Scan for the cell matching the given text and deliver its (X, Y) coordinate at center. 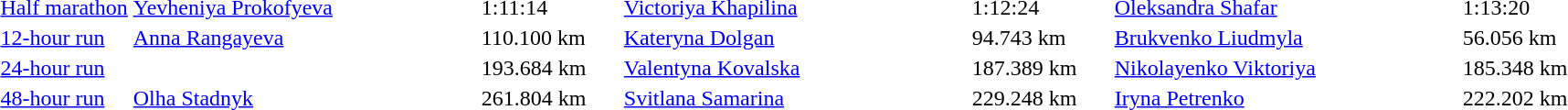
94.743 km (1040, 38)
Nikolayenko Viktoriya (1286, 68)
193.684 km (550, 68)
Anna Rangayeva (304, 38)
187.389 km (1040, 68)
Kateryna Dolgan (795, 38)
110.100 km (550, 38)
Valentyna Kovalska (795, 68)
Brukvenko Liudmyla (1286, 38)
